From the cell containing the given text, extract its center point as [x, y] coordinate. 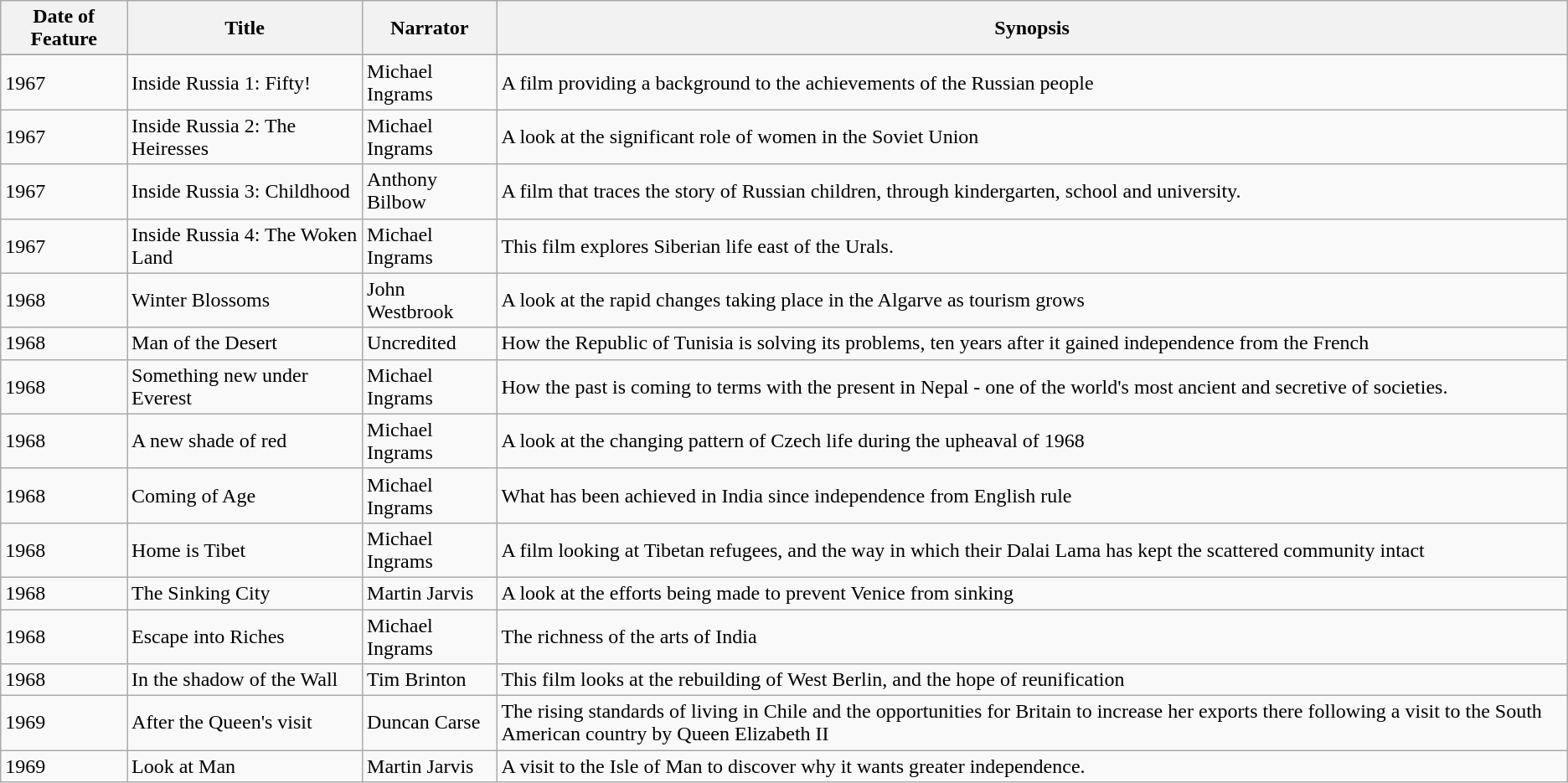
This film looks at the rebuilding of West Berlin, and the hope of reunification [1032, 680]
What has been achieved in India since independence from English rule [1032, 496]
After the Queen's visit [245, 724]
Escape into Riches [245, 636]
Inside Russia 4: The Woken Land [245, 246]
Winter Blossoms [245, 300]
Narrator [430, 28]
A film providing a background to the achievements of the Russian people [1032, 82]
A film looking at Tibetan refugees, and the way in which their Dalai Lama has kept the scattered community intact [1032, 549]
Inside Russia 2: The Heiresses [245, 137]
Anthony Bilbow [430, 191]
A film that traces the story of Russian children, through kindergarten, school and university. [1032, 191]
A look at the significant role of women in the Soviet Union [1032, 137]
A new shade of red [245, 440]
A look at the efforts being made to prevent Venice from sinking [1032, 593]
Something new under Everest [245, 387]
Duncan Carse [430, 724]
John Westbrook [430, 300]
Title [245, 28]
A visit to the Isle of Man to discover why it wants greater independence. [1032, 766]
Date of Feature [64, 28]
This film explores Siberian life east of the Urals. [1032, 246]
Inside Russia 1: Fifty! [245, 82]
In the shadow of the Wall [245, 680]
Look at Man [245, 766]
Man of the Desert [245, 343]
The Sinking City [245, 593]
Home is Tibet [245, 549]
Synopsis [1032, 28]
How the past is coming to terms with the present in Nepal - one of the world's most ancient and secretive of societies. [1032, 387]
Coming of Age [245, 496]
The richness of the arts of India [1032, 636]
How the Republic of Tunisia is solving its problems, ten years after it gained independence from the French [1032, 343]
A look at the changing pattern of Czech life during the upheaval of 1968 [1032, 440]
A look at the rapid changes taking place in the Algarve as tourism grows [1032, 300]
Inside Russia 3: Childhood [245, 191]
Tim Brinton [430, 680]
Uncredited [430, 343]
